Capture the cell that displays the provided text and extract its [X, Y] central coordinate. 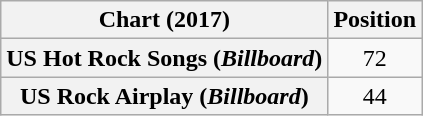
Chart (2017) [164, 20]
US Rock Airplay (Billboard) [164, 96]
72 [375, 58]
Position [375, 20]
US Hot Rock Songs (Billboard) [164, 58]
44 [375, 96]
